Pinpoint the cell where the given text exists, returning its (x, y) midpoint coordinate. 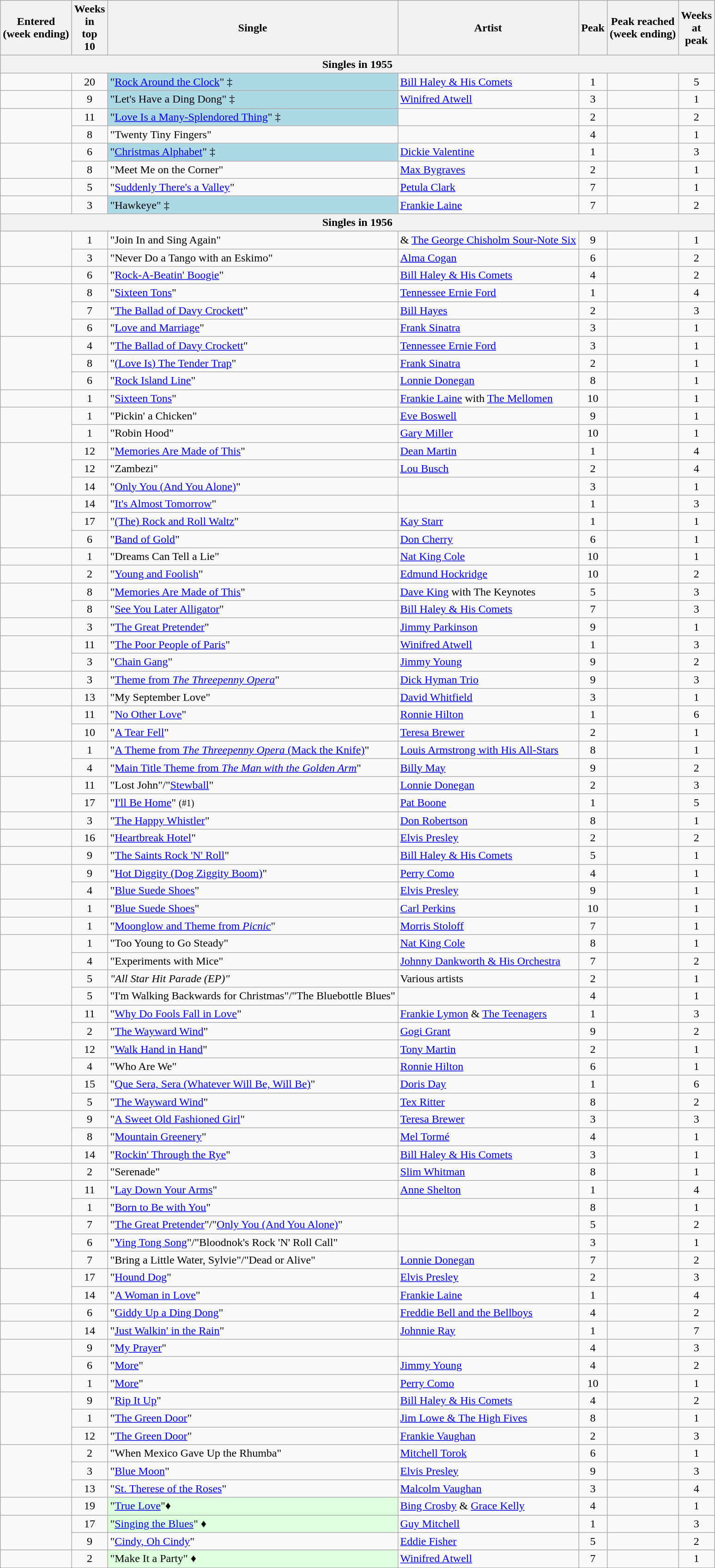
"See You Later Alligator" (253, 609)
"Young and Foolish" (253, 574)
David Whitfield (488, 697)
"Rock Island Line" (253, 381)
"Dreams Can Tell a Lie" (253, 557)
"Que Sera, Sera (Whatever Will Be, Will Be)" (253, 1084)
Frankie Vaughan (488, 1436)
"It's Almost Tomorrow" (253, 504)
"Blue Moon" (253, 1471)
"Serenade" (253, 1172)
Weeksintop10 (90, 28)
Tex Ritter (488, 1102)
"Mountain Greenery" (253, 1137)
Morris Stoloff (488, 926)
"The Great Pretender"/"Only You (And You Alone)" (253, 1225)
"Pickin' a Chicken" (253, 416)
Louis Armstrong with His All-Stars (488, 750)
"Cindy, Oh Cindy" (253, 1541)
Slim Whitman (488, 1172)
"Band of Gold" (253, 539)
"Rock-A-Beatin' Boogie" (253, 275)
Entered(week ending) (36, 28)
Malcolm Vaughan (488, 1489)
Artist (488, 28)
Tony Martin (488, 1049)
Anne Shelton (488, 1190)
Singles in 1955 (357, 64)
Kay Starr (488, 521)
Doris Day (488, 1084)
"Why Do Fools Fall in Love" (253, 1014)
"When Mexico Gave Up the Rhumba" (253, 1453)
"Giddy Up a Ding Dong" (253, 1313)
19 (90, 1506)
20 (90, 82)
Guy Mitchell (488, 1524)
Mel Tormé (488, 1137)
"Rock Around the Clock" ‡ (253, 82)
"Bring a Little Water, Sylvie"/"Dead or Alive" (253, 1260)
"Ying Tong Song"/"Bloodnok's Rock 'N' Roll Call" (253, 1242)
"Heartbreak Hotel" (253, 838)
"St. Therese of the Roses" (253, 1489)
"Lost John"/"Stewball" (253, 785)
"Born to Be with You" (253, 1207)
"Only You (And You Alone)" (253, 486)
"I'm Walking Backwards for Christmas"/"The Bluebottle Blues" (253, 996)
"A Woman in Love" (253, 1295)
Frankie Lymon & The Teenagers (488, 1014)
"Hot Diggity (Dog Ziggity Boom)" (253, 873)
"Love Is a Many-Splendored Thing" ‡ (253, 117)
"A Theme from The Threepenny Opera (Mack the Knife)" (253, 750)
"Christmas Alphabet" ‡ (253, 152)
"No Other Love" (253, 715)
"Too Young to Go Steady" (253, 943)
"Never Do a Tango with an Eskimo" (253, 257)
"Walk Hand in Hand" (253, 1049)
Pat Boone (488, 802)
"Make It a Party" ♦ (253, 1559)
"Suddenly There's a Valley" (253, 187)
Johnnie Ray (488, 1330)
"Twenty Tiny Fingers" (253, 134)
Frankie Laine with The Mellomen (488, 398)
15 (90, 1084)
Single (253, 28)
"Moonglow and Theme from Picnic" (253, 926)
Peak reached(week ending) (642, 28)
Petula Clark (488, 187)
"Zambezi" (253, 468)
"Just Walkin' in the Rain" (253, 1330)
Gogi Grant (488, 1031)
Bill Hayes (488, 310)
Don Robertson (488, 820)
"My September Love" (253, 697)
Various artists (488, 978)
Dean Martin (488, 451)
Jimmy Parkinson (488, 627)
"Who Are We" (253, 1066)
Freddie Bell and the Bellboys (488, 1313)
"True Love"♦ (253, 1506)
"Lay Down Your Arms" (253, 1190)
Eddie Fisher (488, 1541)
"Main Title Theme from The Man with the Golden Arm" (253, 767)
"The Poor People of Paris" (253, 644)
"(The) Rock and Roll Waltz" (253, 521)
Gary Miller (488, 433)
"I'll Be Home" (#1) (253, 802)
"Join In and Sing Again" (253, 240)
Mitchell Torok (488, 1453)
"(Love Is) The Tender Trap" (253, 363)
"The Saints Rock 'N' Roll" (253, 856)
"A Sweet Old Fashioned Girl" (253, 1119)
"Rockin' Through the Rye" (253, 1155)
"Hawkeye" ‡ (253, 205)
Dave King with The Keynotes (488, 592)
Dickie Valentine (488, 152)
"A Tear Fell" (253, 732)
"Meet Me on the Corner" (253, 170)
Lou Busch (488, 468)
Don Cherry (488, 539)
Peak (593, 28)
"Singing the Blues" ♦ (253, 1524)
"The Great Pretender" (253, 627)
"All Star Hit Parade (EP)" (253, 978)
Edmund Hockridge (488, 574)
"Chain Gang" (253, 662)
Jim Lowe & The High Fives (488, 1418)
"Hound Dog" (253, 1277)
"Let's Have a Ding Dong" ‡ (253, 99)
Eve Boswell (488, 416)
"Experiments with Mice" (253, 961)
Bing Crosby & Grace Kelly (488, 1506)
Billy May (488, 767)
"My Prayer" (253, 1348)
Alma Cogan (488, 257)
16 (90, 838)
"The Happy Whistler" (253, 820)
Carl Perkins (488, 908)
Dick Hyman Trio (488, 680)
Max Bygraves (488, 170)
Weeksatpeak (697, 28)
"Love and Marriage" (253, 328)
& The George Chisholm Sour-Note Six (488, 240)
"Rip It Up" (253, 1401)
Johnny Dankworth & His Orchestra (488, 961)
"Robin Hood" (253, 433)
Singles in 1956 (357, 222)
"Theme from The Threepenny Opera" (253, 680)
